Return the [x, y] coordinate for the center point of the cell that contains the specified text.  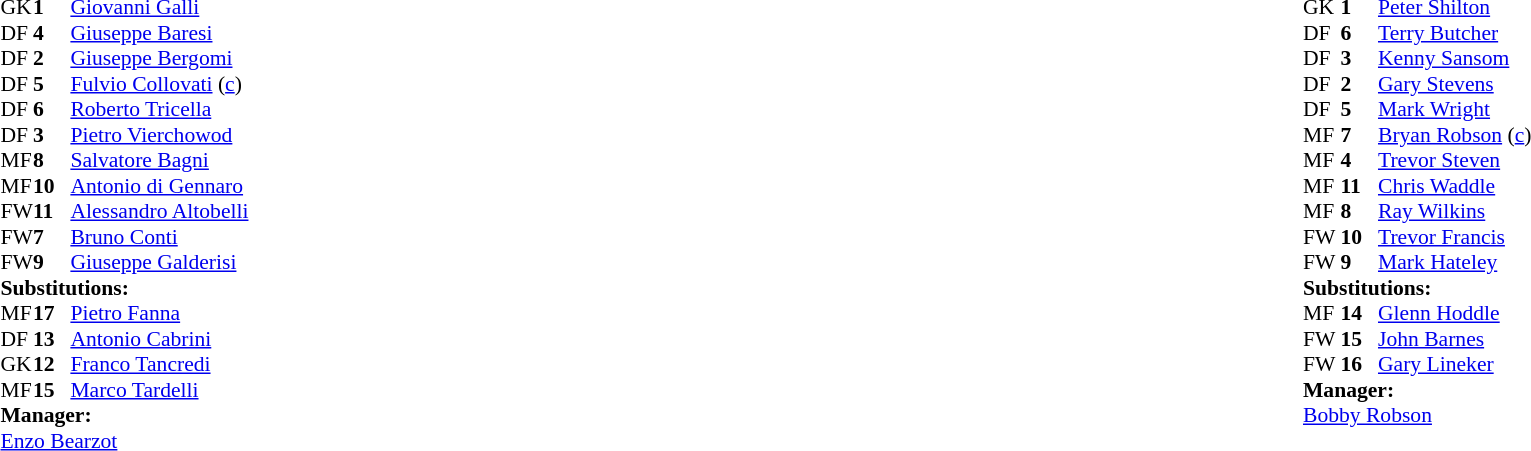
Antonio di Gennaro [159, 186]
Pietro Vierchowod [159, 135]
Pietro Fanna [159, 313]
Chris Waddle [1454, 186]
Giuseppe Bergomi [159, 59]
Bruno Conti [159, 237]
14 [1359, 313]
Kenny Sansom [1454, 59]
Mark Hateley [1454, 263]
Terry Butcher [1454, 33]
Antonio Cabrini [159, 339]
Gary Stevens [1454, 84]
Alessandro Altobelli [159, 211]
13 [52, 339]
Trevor Steven [1454, 161]
Bryan Robson (c) [1454, 135]
Bobby Robson [1417, 415]
Marco Tardelli [159, 390]
Salvatore Bagni [159, 161]
Ray Wilkins [1454, 211]
Giuseppe Baresi [159, 33]
Gary Lineker [1454, 365]
Roberto Tricella [159, 109]
John Barnes [1454, 339]
Franco Tancredi [159, 365]
Fulvio Collovati (c) [159, 84]
GK [16, 365]
Glenn Hoddle [1454, 313]
17 [52, 313]
Trevor Francis [1454, 237]
12 [52, 365]
16 [1359, 365]
Giuseppe Galderisi [159, 263]
Mark Wright [1454, 109]
